Detect which cell encompasses the target text, then output its [X, Y] center coordinate. 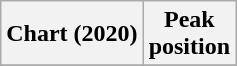
Peakposition [189, 34]
Chart (2020) [72, 34]
